From the cell containing the given text, extract its center point as [X, Y] coordinate. 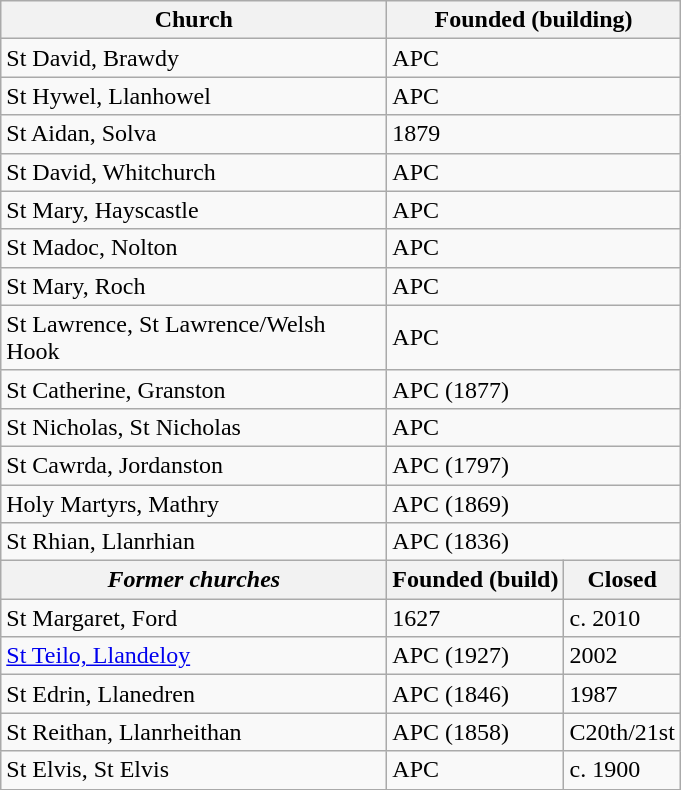
St Aidan, Solva [194, 134]
St Edrin, Llanedren [194, 694]
St David, Brawdy [194, 58]
c. 1900 [622, 770]
St Hywel, Llanhowel [194, 96]
St David, Whitchurch [194, 172]
APC (1877) [534, 389]
APC (1797) [534, 465]
Church [194, 20]
Closed [622, 580]
APC (1836) [534, 542]
St Teilo, Llandeloy [194, 656]
c. 2010 [622, 618]
1879 [534, 134]
APC (1858) [476, 732]
St Mary, Roch [194, 286]
St Madoc, Nolton [194, 248]
Former churches [194, 580]
St Catherine, Granston [194, 389]
APC (1927) [476, 656]
APC (1869) [534, 503]
APC (1846) [476, 694]
1987 [622, 694]
C20th/21st [622, 732]
Founded (build) [476, 580]
2002 [622, 656]
St Rhian, Llanrhian [194, 542]
St Elvis, St Elvis [194, 770]
Founded (building) [534, 20]
St Mary, Hayscastle [194, 210]
Holy Martyrs, Mathry [194, 503]
St Nicholas, St Nicholas [194, 427]
1627 [476, 618]
St Lawrence, St Lawrence/Welsh Hook [194, 338]
St Margaret, Ford [194, 618]
St Cawrda, Jordanston [194, 465]
St Reithan, Llanrheithan [194, 732]
